Provide the (x, y) coordinate of the cell's center where the given text is located.  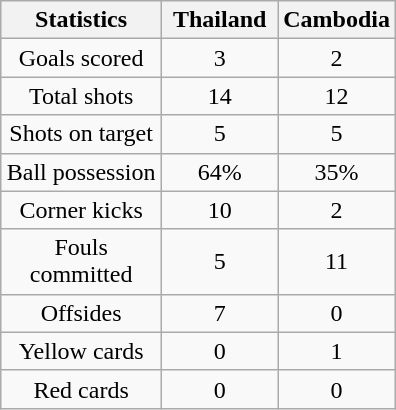
Total shots (82, 96)
Cambodia (337, 20)
14 (220, 96)
35% (337, 172)
Thailand (220, 20)
10 (220, 210)
64% (220, 172)
7 (220, 313)
Statistics (82, 20)
12 (337, 96)
Goals scored (82, 58)
Yellow cards (82, 351)
Shots on target (82, 134)
1 (337, 351)
Ball possession (82, 172)
Fouls committed (82, 262)
Offsides (82, 313)
3 (220, 58)
11 (337, 262)
Red cards (82, 389)
Corner kicks (82, 210)
